Search for the cell housing the specified text and yield its (X, Y) center coordinate. 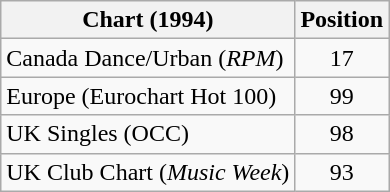
17 (342, 58)
93 (342, 172)
98 (342, 134)
Chart (1994) (148, 20)
Canada Dance/Urban (RPM) (148, 58)
UK Club Chart (Music Week) (148, 172)
UK Singles (OCC) (148, 134)
Europe (Eurochart Hot 100) (148, 96)
Position (342, 20)
99 (342, 96)
